Extract the (x, y) coordinate from the center of the cell holding the provided text.  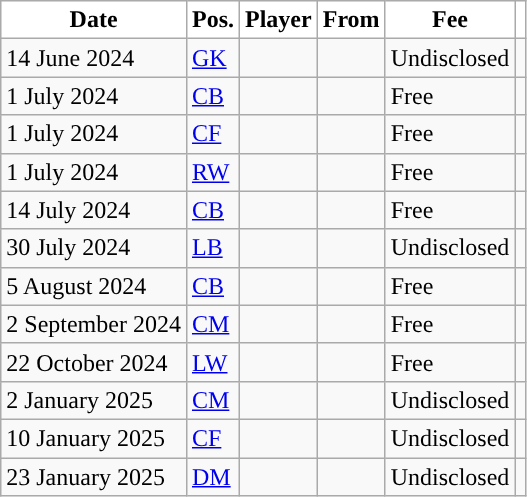
23 January 2025 (94, 477)
5 August 2024 (94, 286)
GK (212, 58)
14 June 2024 (94, 58)
2 September 2024 (94, 324)
Player (279, 20)
Fee (450, 20)
From (351, 20)
LW (212, 362)
LB (212, 248)
30 July 2024 (94, 248)
10 January 2025 (94, 438)
DM (212, 477)
2 January 2025 (94, 400)
RW (212, 172)
14 July 2024 (94, 210)
Pos. (212, 20)
Date (94, 20)
22 October 2024 (94, 362)
